From the cell containing the given text, extract its center point as (X, Y) coordinate. 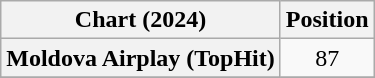
Chart (2024) (141, 20)
87 (327, 58)
Moldova Airplay (TopHit) (141, 58)
Position (327, 20)
